Locate the cell with the specified text and output its (x, y) center coordinate. 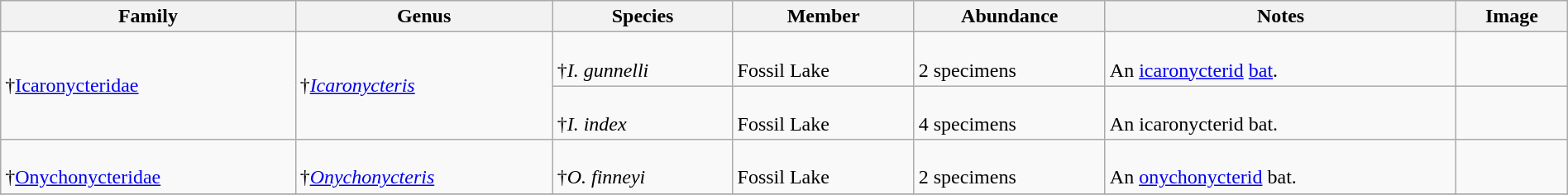
†I. index (643, 112)
Genus (423, 17)
†Icaronycteris (423, 86)
Species (643, 17)
Member (824, 17)
Notes (1280, 17)
An onychonycterid bat. (1280, 167)
†Icaronycteridae (148, 86)
Family (148, 17)
†I. gunnelli (643, 59)
Abundance (1009, 17)
†Onychonycteridae (148, 167)
†Onychonycteris (423, 167)
†O. finneyi (643, 167)
Image (1512, 17)
4 specimens (1009, 112)
